Return the [X, Y] coordinate for the center point of the cell that contains the specified text.  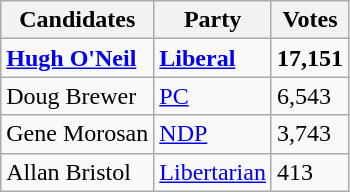
6,543 [310, 96]
PC [213, 96]
Party [213, 20]
Hugh O'Neil [78, 58]
Votes [310, 20]
17,151 [310, 58]
Doug Brewer [78, 96]
Allan Bristol [78, 172]
3,743 [310, 134]
Liberal [213, 58]
NDP [213, 134]
Gene Morosan [78, 134]
Candidates [78, 20]
413 [310, 172]
Libertarian [213, 172]
